Output the [X, Y] coordinate of the center of the cell containing the given text.  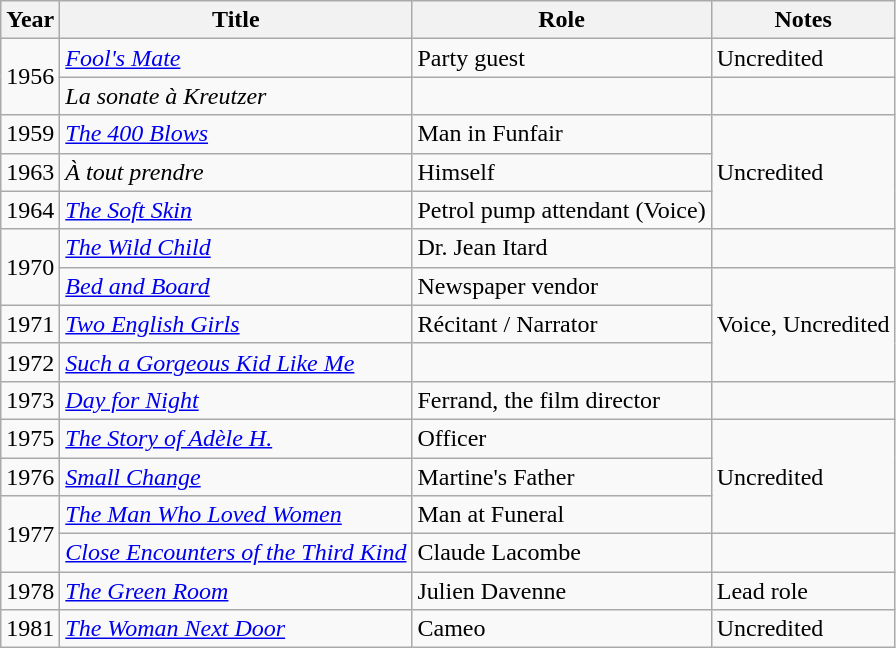
Bed and Board [236, 286]
À tout prendre [236, 172]
Fool's Mate [236, 58]
Notes [803, 20]
1973 [30, 400]
1963 [30, 172]
Such a Gorgeous Kid Like Me [236, 362]
1977 [30, 534]
The 400 Blows [236, 134]
Himself [562, 172]
Year [30, 20]
Close Encounters of the Third Kind [236, 553]
Récitant / Narrator [562, 324]
Ferrand, the film director [562, 400]
Small Change [236, 477]
Martine's Father [562, 477]
The Woman Next Door [236, 629]
1972 [30, 362]
1975 [30, 438]
1970 [30, 267]
1956 [30, 77]
1971 [30, 324]
Man at Funeral [562, 515]
The Wild Child [236, 248]
The Man Who Loved Women [236, 515]
The Story of Adèle H. [236, 438]
Petrol pump attendant (Voice) [562, 210]
Title [236, 20]
Day for Night [236, 400]
La sonate à Kreutzer [236, 96]
Man in Funfair [562, 134]
Dr. Jean Itard [562, 248]
1981 [30, 629]
Party guest [562, 58]
Officer [562, 438]
Newspaper vendor [562, 286]
The Soft Skin [236, 210]
Voice, Uncredited [803, 324]
1976 [30, 477]
Role [562, 20]
Claude Lacombe [562, 553]
Julien Davenne [562, 591]
1964 [30, 210]
1959 [30, 134]
The Green Room [236, 591]
Two English Girls [236, 324]
1978 [30, 591]
Lead role [803, 591]
Cameo [562, 629]
